Scan for the cell matching the given text and deliver its (X, Y) coordinate at center. 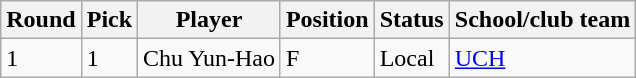
Chu Yun-Hao (210, 58)
Round (41, 20)
UCH (542, 58)
Player (210, 20)
Local (412, 58)
Status (412, 20)
Pick (109, 20)
School/club team (542, 20)
F (327, 58)
Position (327, 20)
